Scan for the cell matching the given text and deliver its (X, Y) coordinate at center. 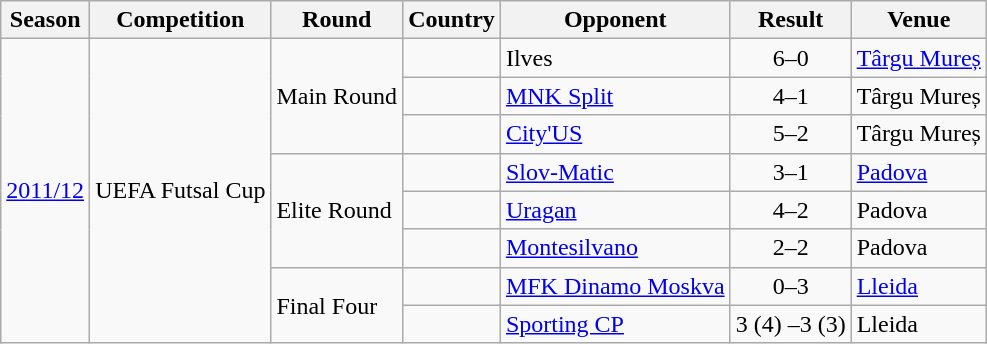
2011/12 (46, 191)
City'US (615, 134)
Result (790, 20)
Competition (180, 20)
Final Four (337, 305)
Ilves (615, 58)
Season (46, 20)
6–0 (790, 58)
4–2 (790, 210)
4–1 (790, 96)
Round (337, 20)
2–2 (790, 248)
3–1 (790, 172)
Country (452, 20)
Sporting CP (615, 324)
Montesilvano (615, 248)
Opponent (615, 20)
MFK Dinamo Moskva (615, 286)
0–3 (790, 286)
Uragan (615, 210)
Venue (918, 20)
5–2 (790, 134)
Main Round (337, 96)
Elite Round (337, 210)
UEFA Futsal Cup (180, 191)
Slov-Matic (615, 172)
MNK Split (615, 96)
3 (4) –3 (3) (790, 324)
